Extract the (X, Y) coordinate from the center of the cell holding the provided text.  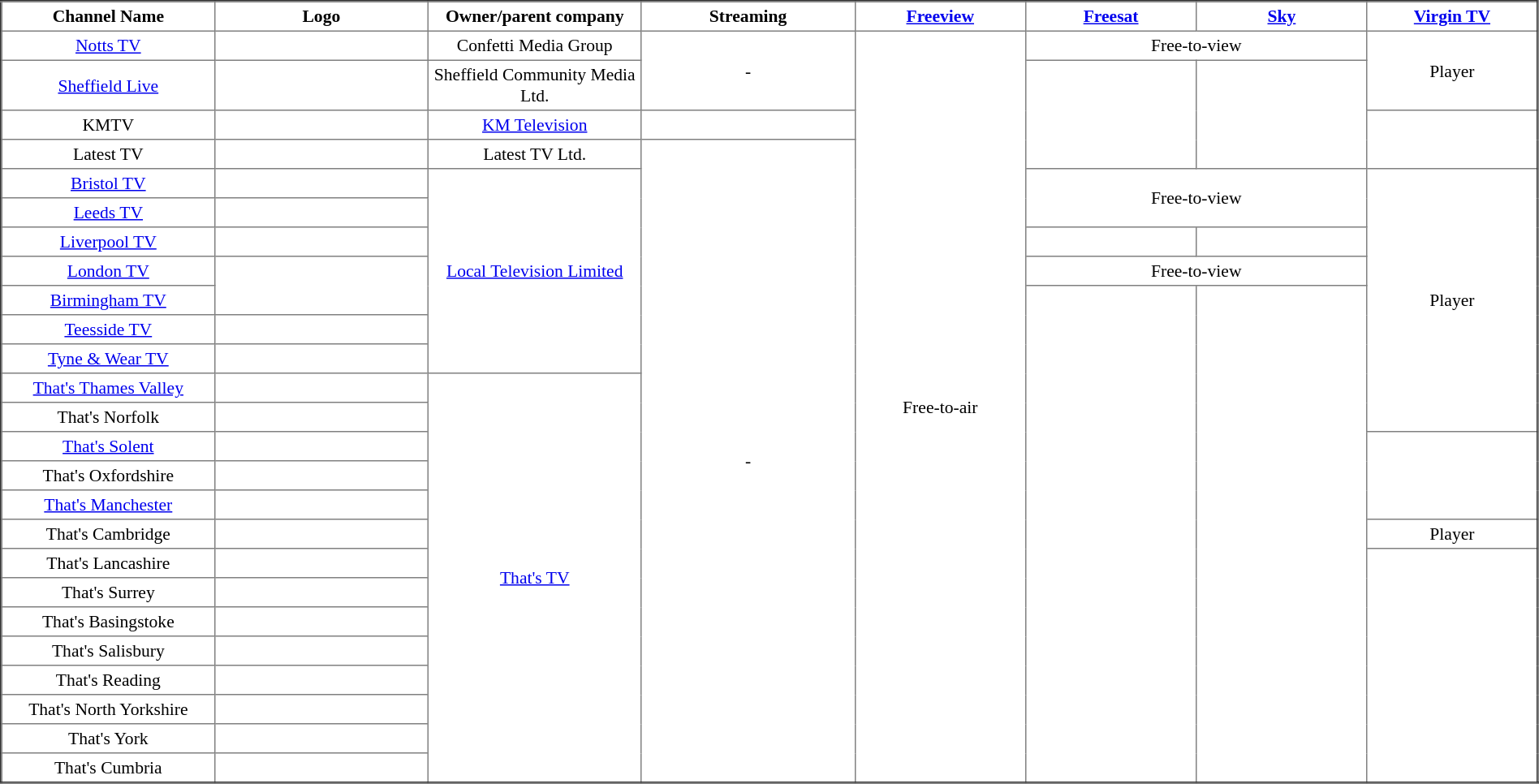
Tyne & Wear TV (109, 359)
Bristol TV (109, 183)
That's Salisbury (109, 651)
That's York (109, 739)
Logo (321, 16)
Owner/parent company (534, 16)
Sky (1282, 16)
Channel Name (109, 16)
That's Basingstoke (109, 622)
That's Surrey (109, 592)
Birmingham TV (109, 300)
Virgin TV (1452, 16)
That's Thames Valley (109, 388)
Latest TV (109, 154)
That's Reading (109, 680)
That's Manchester (109, 505)
That's Cumbria (109, 768)
That's Lancashire (109, 563)
Confetti Media Group (534, 45)
That's North Yorkshire (109, 709)
Freeview (940, 16)
Leeds TV (109, 213)
Streaming (748, 16)
That's TV (534, 578)
Notts TV (109, 45)
London TV (109, 271)
Liverpool TV (109, 242)
Teesside TV (109, 330)
That's Norfolk (109, 417)
That's Solent (109, 446)
KM Television (534, 125)
Sheffield Community Media Ltd. (534, 85)
KMTV (109, 125)
Local Television Limited (534, 271)
That's Oxfordshire (109, 476)
Sheffield Live (109, 85)
That's Cambridge (109, 534)
Freesat (1110, 16)
Free-to-air (940, 407)
Latest TV Ltd. (534, 154)
